From the cell containing the given text, extract its center point as (X, Y) coordinate. 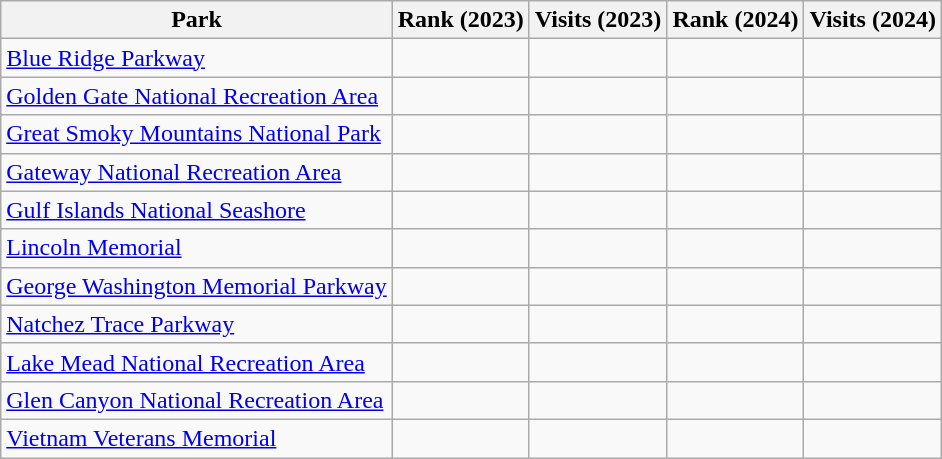
Visits (2023) (598, 20)
Blue Ridge Parkway (197, 58)
Vietnam Veterans Memorial (197, 438)
George Washington Memorial Parkway (197, 286)
Lincoln Memorial (197, 248)
Lake Mead National Recreation Area (197, 362)
Golden Gate National Recreation Area (197, 96)
Rank (2023) (460, 20)
Gulf Islands National Seashore (197, 210)
Gateway National Recreation Area (197, 172)
Natchez Trace Parkway (197, 324)
Glen Canyon National Recreation Area (197, 400)
Visits (2024) (873, 20)
Rank (2024) (736, 20)
Park (197, 20)
Great Smoky Mountains National Park (197, 134)
